Detect which cell encompasses the target text, then output its [X, Y] center coordinate. 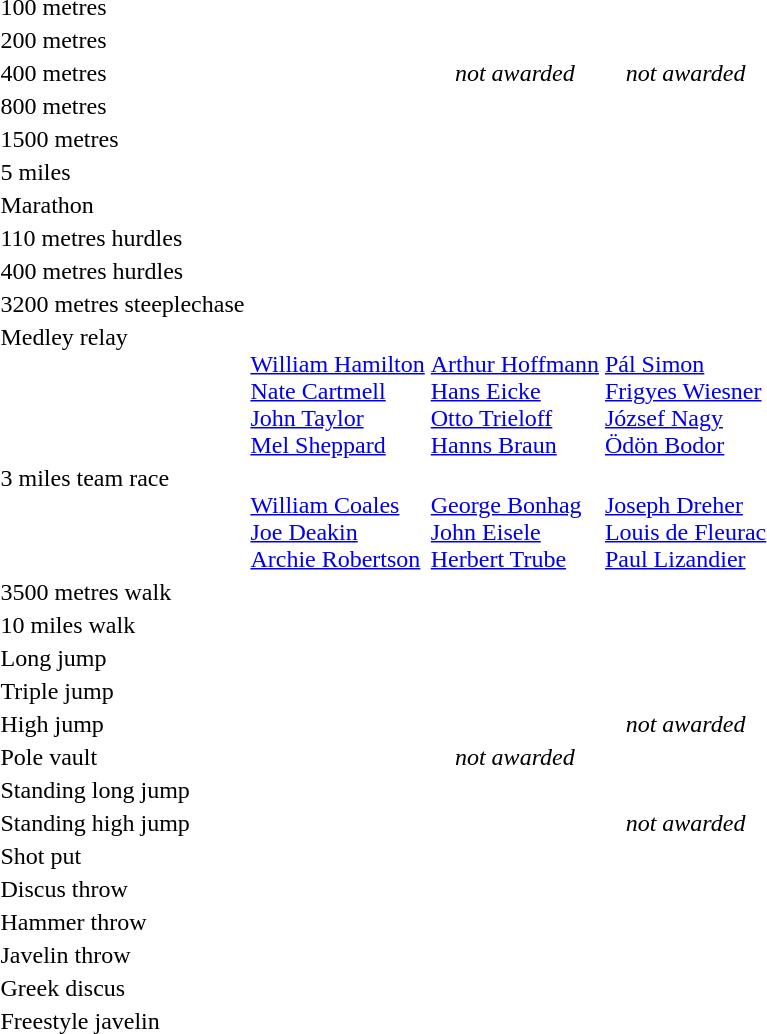
Arthur HoffmannHans EickeOtto TrieloffHanns Braun [514, 391]
Pál SimonFrigyes WiesnerJózsef NagyÖdön Bodor [685, 391]
George BonhagJohn EiseleHerbert Trube [514, 518]
William HamiltonNate CartmellJohn TaylorMel Sheppard [338, 391]
Joseph DreherLouis de FleuracPaul Lizandier [685, 518]
William CoalesJoe DeakinArchie Robertson [338, 518]
